Detect which cell encompasses the target text, then output its [X, Y] center coordinate. 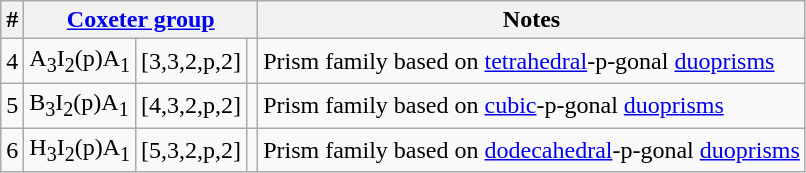
H3I2(p)A1 [80, 150]
Coxeter group [141, 20]
[4,3,2,p,2] [192, 105]
4 [12, 61]
Notes [532, 20]
5 [12, 105]
[5,3,2,p,2] [192, 150]
Prism family based on tetrahedral-p-gonal duoprisms [532, 61]
[3,3,2,p,2] [192, 61]
Prism family based on cubic-p-gonal duoprisms [532, 105]
Prism family based on dodecahedral-p-gonal duoprisms [532, 150]
B3I2(p)A1 [80, 105]
# [12, 20]
A3I2(p)A1 [80, 61]
6 [12, 150]
